Locate the cell with the specified text and output its (x, y) center coordinate. 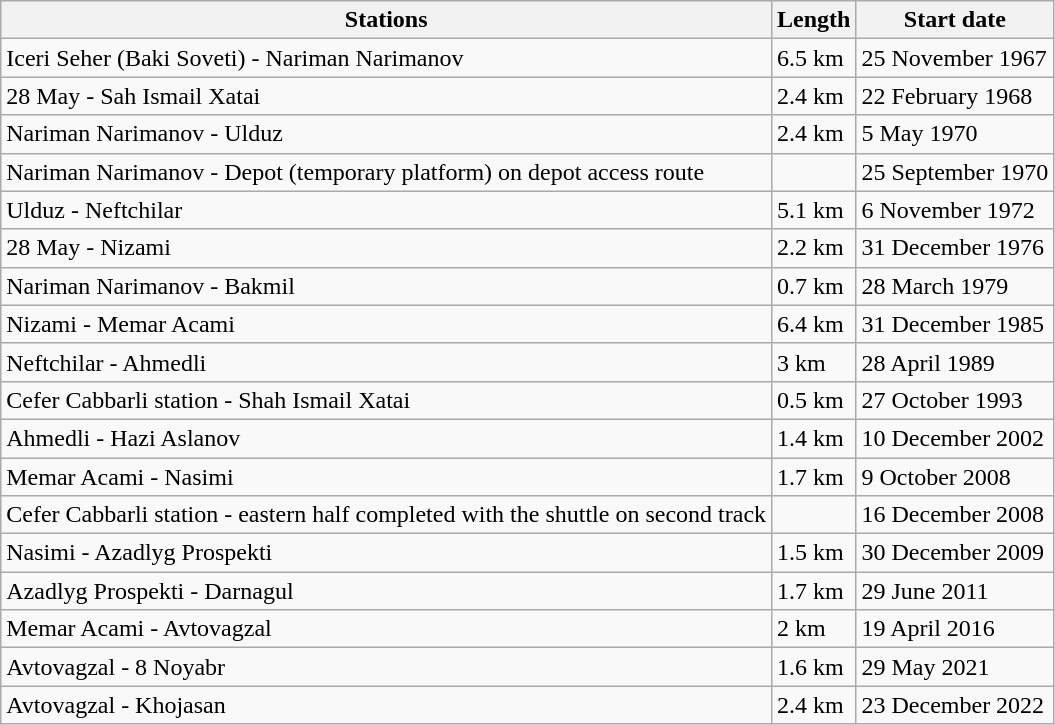
29 May 2021 (955, 667)
10 December 2002 (955, 438)
Cefer Cabbarli station - Shah Ismail Xatai (386, 400)
0.7 km (814, 286)
Nariman Narimanov - Depot (temporary platform) on depot access route (386, 172)
Start date (955, 20)
23 December 2022 (955, 705)
Avtovagzal - Khojasan (386, 705)
Neftchilar - Ahmedli (386, 362)
31 December 1976 (955, 248)
25 November 1967 (955, 58)
19 April 2016 (955, 629)
6 November 1972 (955, 210)
30 December 2009 (955, 553)
Ahmedli - Hazi Aslanov (386, 438)
Nariman Narimanov - Ulduz (386, 134)
Nasimi - Azadlyg Prospekti (386, 553)
28 March 1979 (955, 286)
Nariman Narimanov - Bakmil (386, 286)
5.1 km (814, 210)
Length (814, 20)
27 October 1993 (955, 400)
Cefer Cabbarli station - eastern half completed with the shuttle on second track (386, 515)
0.5 km (814, 400)
6.4 km (814, 324)
3 km (814, 362)
Ulduz - Neftchilar (386, 210)
22 February 1968 (955, 96)
29 June 2011 (955, 591)
Avtovagzal - 8 Noyabr (386, 667)
Nizami - Memar Acami (386, 324)
Memar Acami - Avtovagzal (386, 629)
6.5 km (814, 58)
1.6 km (814, 667)
2.2 km (814, 248)
Memar Acami - Nasimi (386, 477)
5 May 1970 (955, 134)
9 October 2008 (955, 477)
1.4 km (814, 438)
Iceri Seher (Baki Soveti) - Nariman Narimanov (386, 58)
Azadlyg Prospekti - Darnagul (386, 591)
28 May - Nizami (386, 248)
28 April 1989 (955, 362)
16 December 2008 (955, 515)
28 May - Sah Ismail Xatai (386, 96)
2 km (814, 629)
31 December 1985 (955, 324)
1.5 km (814, 553)
25 September 1970 (955, 172)
Stations (386, 20)
